Capture the cell that displays the provided text and extract its (x, y) central coordinate. 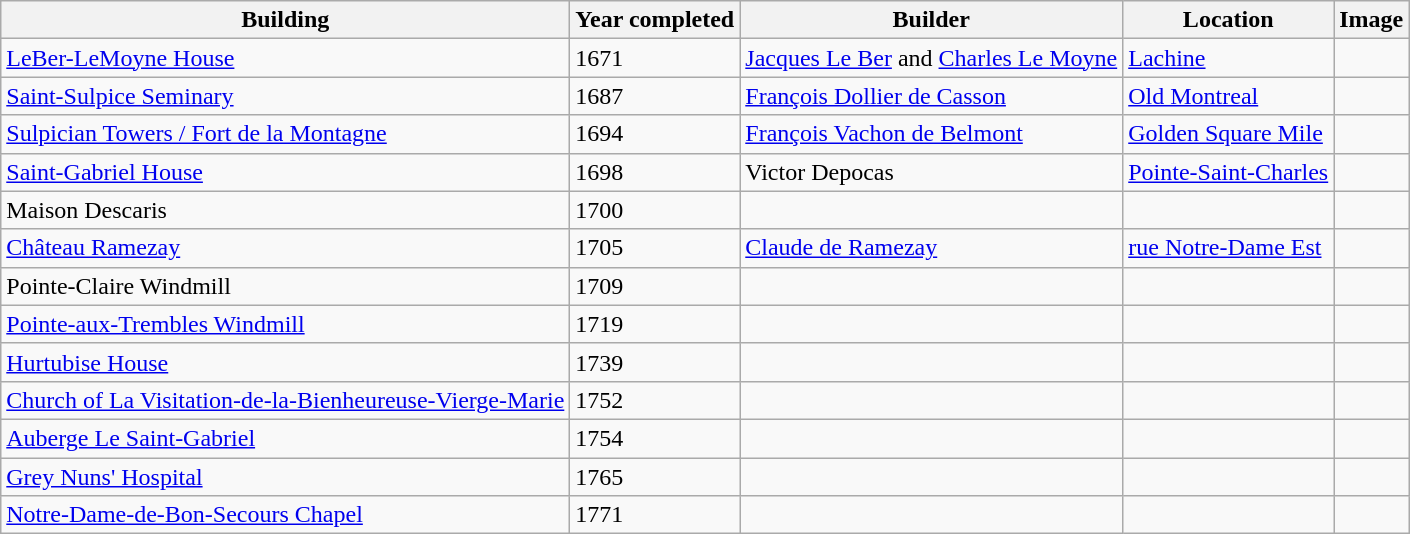
Pointe-aux-Trembles Windmill (286, 324)
Auberge Le Saint-Gabriel (286, 438)
1765 (655, 477)
Location (1228, 20)
Notre-Dame-de-Bon-Secours Chapel (286, 515)
1687 (655, 96)
Old Montreal (1228, 96)
Saint-Sulpice Seminary (286, 96)
1700 (655, 210)
François Vachon de Belmont (932, 134)
rue Notre-Dame Est (1228, 248)
1719 (655, 324)
1671 (655, 58)
1754 (655, 438)
Builder (932, 20)
1709 (655, 286)
Château Ramezay (286, 248)
Hurtubise House (286, 362)
1698 (655, 172)
Maison Descaris (286, 210)
Saint-Gabriel House (286, 172)
1694 (655, 134)
1739 (655, 362)
1771 (655, 515)
Year completed (655, 20)
Lachine (1228, 58)
Pointe-Saint-Charles (1228, 172)
Jacques Le Ber and Charles Le Moyne (932, 58)
Golden Square Mile (1228, 134)
Sulpician Towers / Fort de la Montagne (286, 134)
Victor Depocas (932, 172)
1752 (655, 400)
Claude de Ramezay (932, 248)
LeBer-LeMoyne House (286, 58)
Image (1372, 20)
Pointe-Claire Windmill (286, 286)
François Dollier de Casson (932, 96)
1705 (655, 248)
Grey Nuns' Hospital (286, 477)
Church of La Visitation-de-la-Bienheureuse-Vierge-Marie (286, 400)
Building (286, 20)
